Return the (X, Y) coordinate for the center point of the cell that contains the specified text.  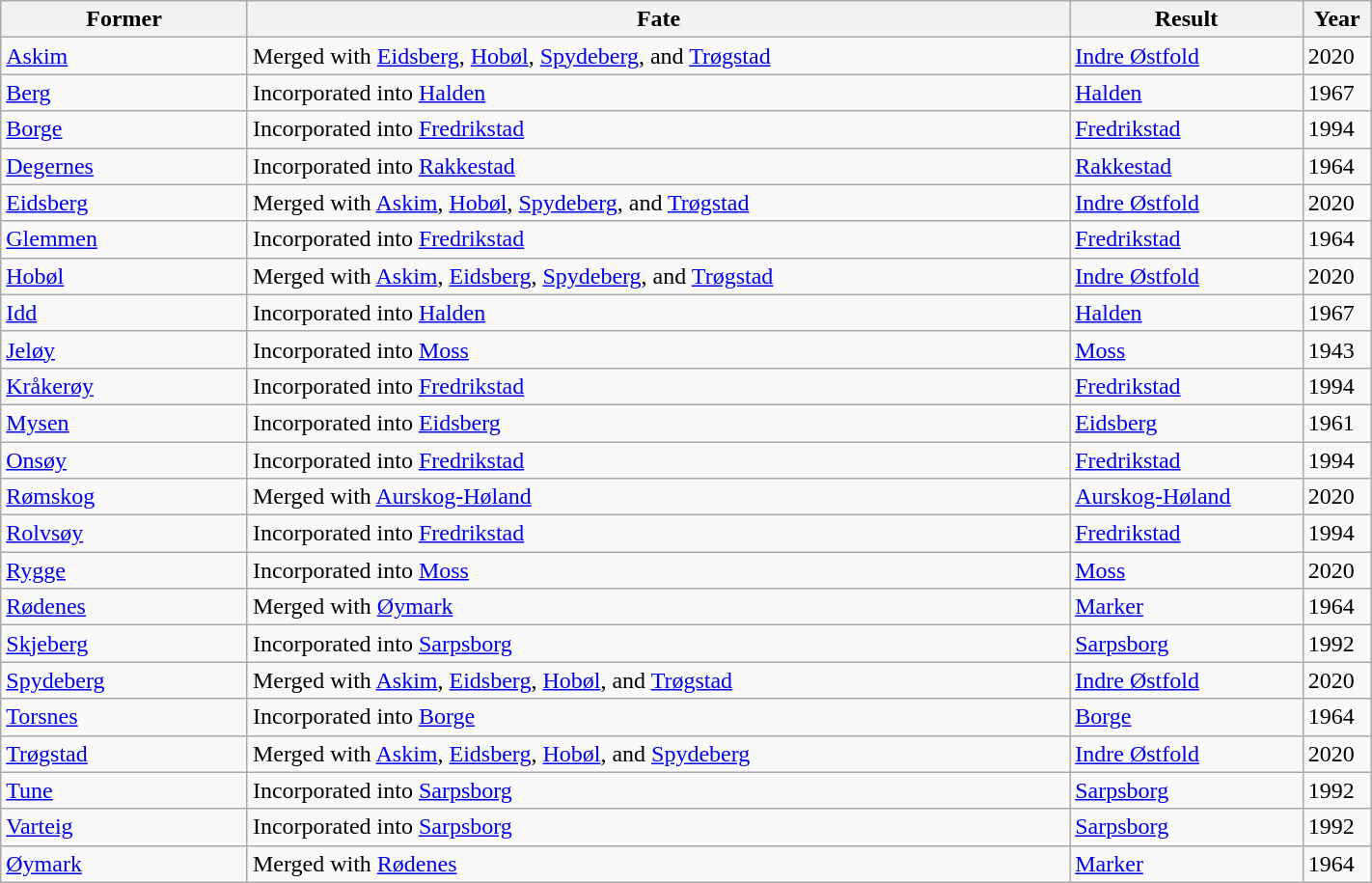
Berg (124, 93)
Rødenes (124, 607)
Merged with Eidsberg, Hobøl, Spydeberg, and Trøgstad (658, 56)
Rolvsøy (124, 534)
Degernes (124, 166)
1943 (1337, 349)
Year (1337, 19)
Incorporated into Eidsberg (658, 423)
Rakkestad (1187, 166)
Idd (124, 313)
Merged with Øymark (658, 607)
Merged with Askim, Eidsberg, Hobøl, and Trøgstad (658, 680)
Spydeberg (124, 680)
Tune (124, 790)
Øymark (124, 864)
Merged with Rødenes (658, 864)
Varteig (124, 827)
Skjeberg (124, 644)
Glemmen (124, 239)
Former (124, 19)
Kråkerøy (124, 386)
Fate (658, 19)
Merged with Aurskog-Høland (658, 497)
Merged with Askim, Eidsberg, Spydeberg, and Trøgstad (658, 276)
Torsnes (124, 717)
Trøgstad (124, 754)
Merged with Askim, Hobøl, Spydeberg, and Trøgstad (658, 203)
Rømskog (124, 497)
Result (1187, 19)
Aurskog-Høland (1187, 497)
Incorporated into Borge (658, 717)
Askim (124, 56)
Jeløy (124, 349)
Merged with Askim, Eidsberg, Hobøl, and Spydeberg (658, 754)
1961 (1337, 423)
Onsøy (124, 460)
Rygge (124, 570)
Hobøl (124, 276)
Mysen (124, 423)
Incorporated into Rakkestad (658, 166)
